Search for the cell housing the specified text and yield its [x, y] center coordinate. 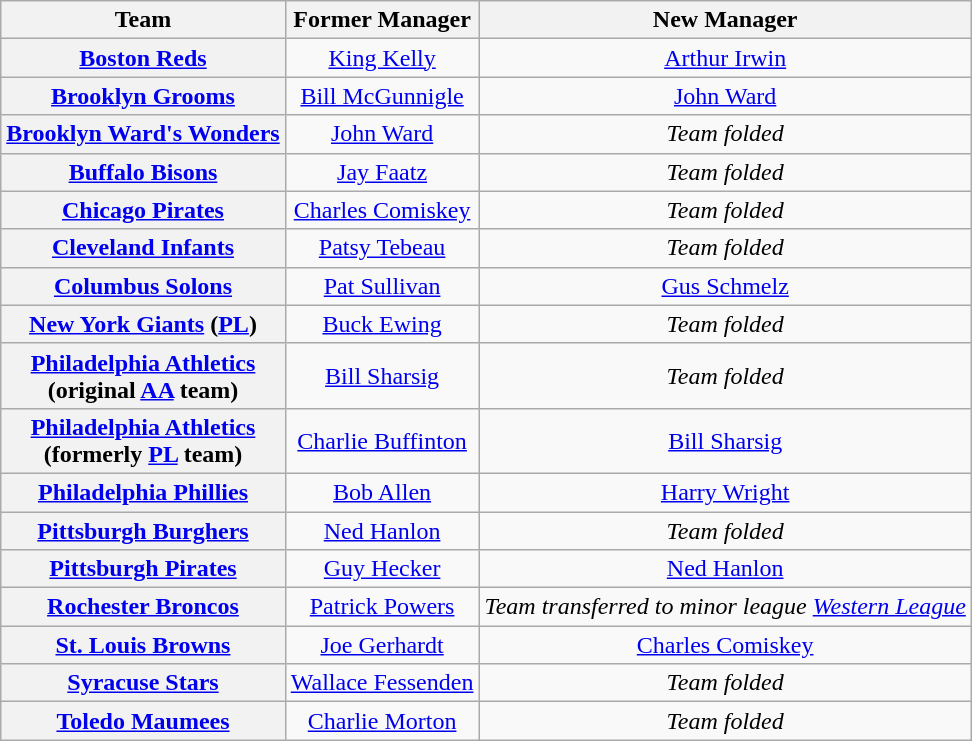
New Manager [725, 20]
Philadelphia Athletics(original AA team) [143, 376]
Syracuse Stars [143, 683]
Former Manager [382, 20]
Patrick Powers [382, 607]
Chicago Pirates [143, 210]
Gus Schmelz [725, 286]
Bill McGunnigle [382, 96]
Cleveland Infants [143, 248]
Columbus Solons [143, 286]
Philadelphia Athletics(formerly PL team) [143, 440]
Harry Wright [725, 492]
St. Louis Browns [143, 645]
Buck Ewing [382, 324]
New York Giants (PL) [143, 324]
Pat Sullivan [382, 286]
Pittsburgh Pirates [143, 569]
Charlie Buffinton [382, 440]
Brooklyn Ward's Wonders [143, 134]
Jay Faatz [382, 172]
Pittsburgh Burghers [143, 531]
Joe Gerhardt [382, 645]
Bob Allen [382, 492]
Charlie Morton [382, 721]
Toledo Maumees [143, 721]
Team transferred to minor league Western League [725, 607]
Team [143, 20]
Wallace Fessenden [382, 683]
Buffalo Bisons [143, 172]
Arthur Irwin [725, 58]
Patsy Tebeau [382, 248]
Guy Hecker [382, 569]
Rochester Broncos [143, 607]
Philadelphia Phillies [143, 492]
King Kelly [382, 58]
Boston Reds [143, 58]
Brooklyn Grooms [143, 96]
